Find where the given text appears and provide that cell's center as (x, y) coordinate. 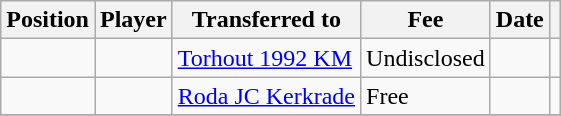
Undisclosed (426, 58)
Date (520, 20)
Player (133, 20)
Position (48, 20)
Fee (426, 20)
Roda JC Kerkrade (266, 96)
Free (426, 96)
Transferred to (266, 20)
Torhout 1992 KM (266, 58)
